Return (X, Y) of the center of cell containing provided text 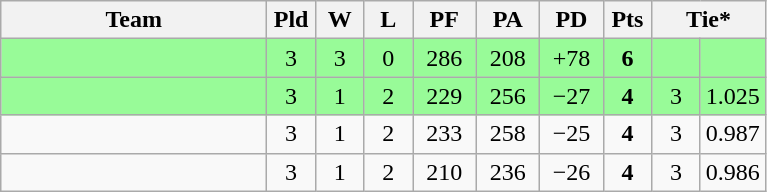
210 (444, 172)
−25 (572, 134)
L (388, 20)
Tie* (709, 20)
6 (628, 58)
0.987 (732, 134)
−26 (572, 172)
Team (134, 20)
PD (572, 20)
Pts (628, 20)
W (340, 20)
−27 (572, 96)
+78 (572, 58)
233 (444, 134)
Pld (292, 20)
0.986 (732, 172)
258 (508, 134)
256 (508, 96)
PF (444, 20)
229 (444, 96)
236 (508, 172)
PA (508, 20)
286 (444, 58)
0 (388, 58)
1.025 (732, 96)
208 (508, 58)
